Return the (X, Y) coordinate for the center point of the cell that contains the specified text.  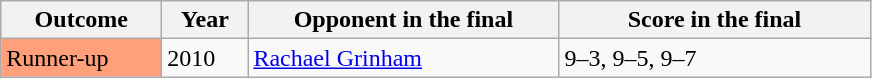
Opponent in the final (404, 20)
Outcome (82, 20)
2010 (205, 58)
9–3, 9–5, 9–7 (714, 58)
Score in the final (714, 20)
Runner-up (82, 58)
Rachael Grinham (404, 58)
Year (205, 20)
